Locate the cell with the specified text and output its (x, y) center coordinate. 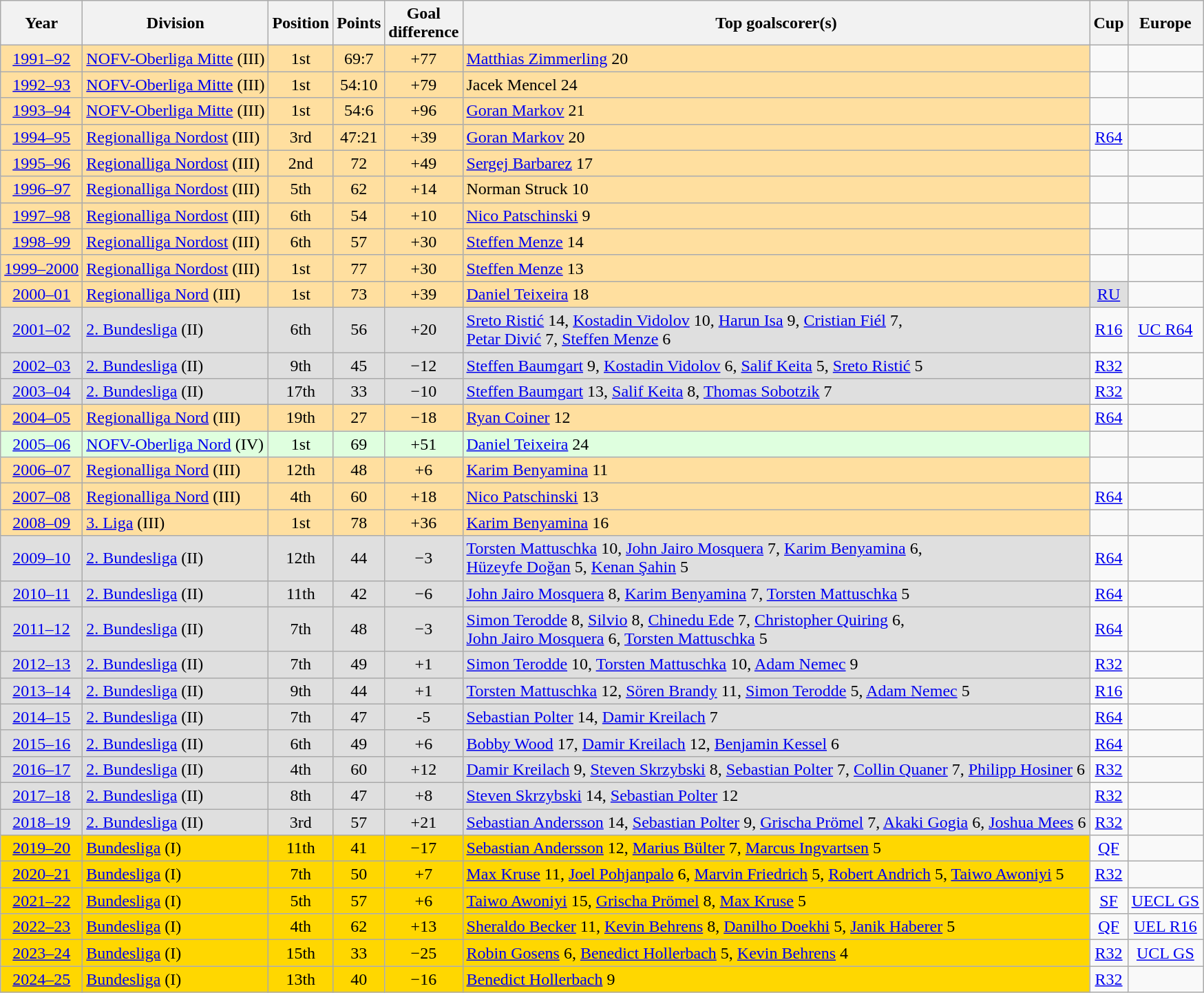
+7 (424, 875)
69:7 (359, 59)
−10 (424, 392)
2002–03 (41, 366)
Sheraldo Becker 11, Kevin Behrens 8, Danilho Doekhi 5, Janik Haberer 5 (777, 927)
78 (359, 523)
50 (359, 875)
2022–23 (41, 927)
Sreto Ristić 14, Kostadin Vidolov 10, Harun Isa 9, Cristian Fiél 7, Petar Divić 7, Steffen Menze 6 (777, 329)
2015–16 (41, 743)
15th (301, 953)
RU (1108, 294)
Points (359, 23)
2020–21 (41, 875)
Sebastian Polter 14, Damir Kreilach 7 (777, 717)
NOFV-Oberliga Nord (IV) (176, 444)
40 (359, 979)
Simon Terodde 8, Silvio 8, Chinedu Ede 7, Christopher Quiring 6, John Jairo Mosquera 6, Torsten Mattuschka 5 (777, 629)
+8 (424, 795)
2nd (301, 163)
1991–92 (41, 59)
John Jairo Mosquera 8, Karim Benyamina 7, Torsten Mattuschka 5 (777, 594)
Benedict Hollerbach 9 (777, 979)
77 (359, 268)
1996–97 (41, 189)
Division (176, 23)
+12 (424, 769)
41 (359, 848)
2014–15 (41, 717)
−18 (424, 418)
1993–94 (41, 111)
UC R64 (1165, 329)
19th (301, 418)
42 (359, 594)
1995–96 (41, 163)
2021–22 (41, 901)
Torsten Mattuschka 12, Sören Brandy 11, Simon Terodde 5, Adam Nemec 5 (777, 691)
2013–14 (41, 691)
Europe (1165, 23)
−17 (424, 848)
1998–99 (41, 242)
1994–95 (41, 137)
+13 (424, 927)
Bobby Wood 17, Damir Kreilach 12, Benjamin Kessel 6 (777, 743)
Steffen Menze 13 (777, 268)
Karim Benyamina 11 (777, 470)
+77 (424, 59)
2006–07 (41, 470)
56 (359, 329)
Goaldifference (424, 23)
2009–10 (41, 558)
+36 (424, 523)
Max Kruse 11, Joel Pohjanpalo 6, Marvin Friedrich 5, Robert Andrich 5, Taiwo Awoniyi 5 (777, 875)
Goran Markov 21 (777, 111)
UECL GS (1165, 901)
54:10 (359, 85)
13th (301, 979)
Sebastian Andersson 14, Sebastian Polter 9, Grischa Prömel 7, Akaki Gogia 6, Joshua Mees 6 (777, 822)
Goran Markov 20 (777, 137)
2008–09 (41, 523)
Steffen Baumgart 13, Salif Keita 8, Thomas Sobotzik 7 (777, 392)
2000–01 (41, 294)
Steffen Menze 14 (777, 242)
8th (301, 795)
Year (41, 23)
Taiwo Awoniyi 15, Grischa Prömel 8, Max Kruse 5 (777, 901)
Karim Benyamina 16 (777, 523)
17th (301, 392)
Sebastian Andersson 12, Marius Bülter 7, Marcus Ingvartsen 5 (777, 848)
+96 (424, 111)
72 (359, 163)
UCL GS (1165, 953)
69 (359, 444)
Ryan Coiner 12 (777, 418)
2001–02 (41, 329)
2010–11 (41, 594)
2004–05 (41, 418)
45 (359, 366)
47:21 (359, 137)
2018–19 (41, 822)
Sergej Barbarez 17 (777, 163)
+49 (424, 163)
Position (301, 23)
Jacek Mencel 24 (777, 85)
2024–25 (41, 979)
Daniel Teixeira 18 (777, 294)
-5 (424, 717)
3. Liga (III) (176, 523)
Simon Terodde 10, Torsten Mattuschka 10, Adam Nemec 9 (777, 665)
+20 (424, 329)
Daniel Teixeira 24 (777, 444)
Robin Gosens 6, Benedict Hollerbach 5, Kevin Behrens 4 (777, 953)
2011–12 (41, 629)
54:6 (359, 111)
+79 (424, 85)
2023–24 (41, 953)
−16 (424, 979)
Torsten Mattuschka 10, John Jairo Mosquera 7, Karim Benyamina 6, Hüzeyfe Doğan 5, Kenan Şahin 5 (777, 558)
+21 (424, 822)
−12 (424, 366)
+10 (424, 216)
54 (359, 216)
27 (359, 418)
Steffen Baumgart 9, Kostadin Vidolov 6, Salif Keita 5, Sreto Ristić 5 (777, 366)
2019–20 (41, 848)
UEL R16 (1165, 927)
+18 (424, 496)
Matthias Zimmerling 20 (777, 59)
+51 (424, 444)
1997–98 (41, 216)
2016–17 (41, 769)
1992–93 (41, 85)
2005–06 (41, 444)
2017–18 (41, 795)
−6 (424, 594)
Top goalscorer(s) (777, 23)
−25 (424, 953)
73 (359, 294)
Nico Patschinski 9 (777, 216)
2003–04 (41, 392)
Cup (1108, 23)
2007–08 (41, 496)
Nico Patschinski 13 (777, 496)
Damir Kreilach 9, Steven Skrzybski 8, Sebastian Polter 7, Collin Quaner 7, Philipp Hosiner 6 (777, 769)
+14 (424, 189)
1999–2000 (41, 268)
Norman Struck 10 (777, 189)
Steven Skrzybski 14, Sebastian Polter 12 (777, 795)
SF (1108, 901)
2012–13 (41, 665)
